Determine the (X, Y) coordinate at the center of the cell enclosing the given text.  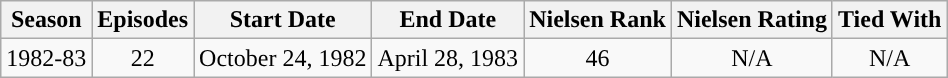
Season (46, 20)
Nielsen Rating (752, 20)
Nielsen Rank (598, 20)
22 (143, 58)
1982-83 (46, 58)
46 (598, 58)
October 24, 1982 (283, 58)
April 28, 1983 (448, 58)
Episodes (143, 20)
Tied With (889, 20)
Start Date (283, 20)
End Date (448, 20)
